Provide the (X, Y) coordinate of the cell's center where the given text is located.  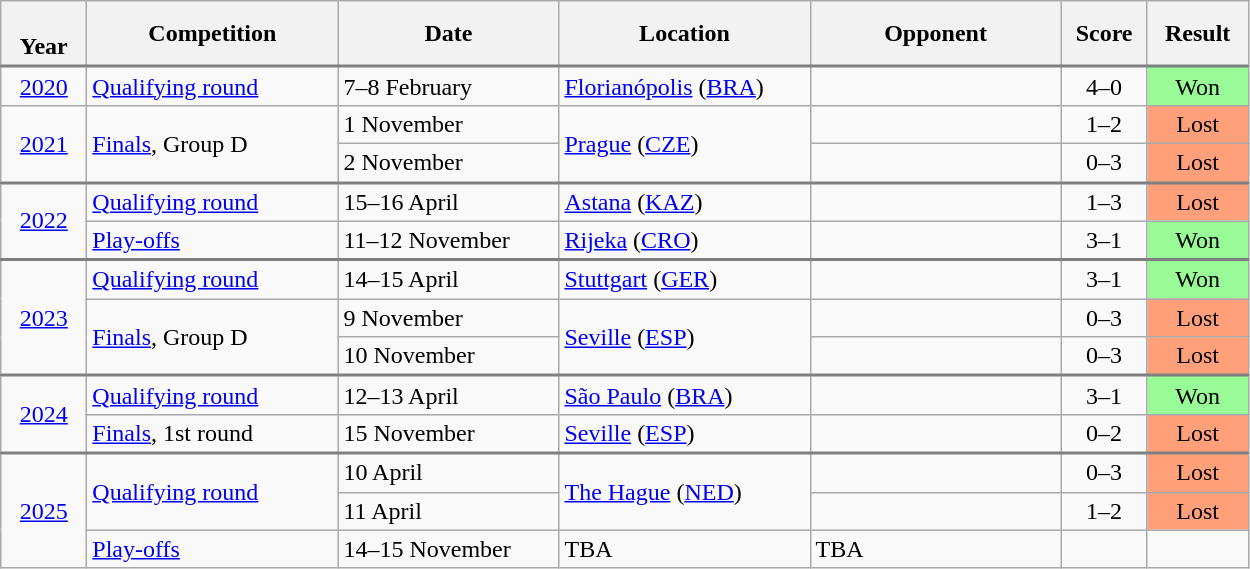
Result (1198, 34)
2022 (44, 221)
4–0 (1104, 86)
Competition (212, 34)
Date (448, 34)
Astana (KAZ) (684, 202)
15 November (448, 434)
9 November (448, 318)
2020 (44, 86)
2021 (44, 144)
Florianópolis (BRA) (684, 86)
Finals, 1st round (212, 434)
2025 (44, 510)
10 April (448, 472)
São Paulo (BRA) (684, 396)
Prague (CZE) (684, 144)
11 April (448, 511)
15–16 April (448, 202)
Score (1104, 34)
2024 (44, 415)
12–13 April (448, 396)
14–15 November (448, 549)
1 November (448, 124)
Location (684, 34)
7–8 February (448, 86)
2 November (448, 162)
0–2 (1104, 434)
Rijeka (CRO) (684, 240)
11–12 November (448, 240)
Year (44, 34)
2023 (44, 318)
10 November (448, 356)
14–15 April (448, 280)
1–3 (1104, 202)
Stuttgart (GER) (684, 280)
Opponent (936, 34)
The Hague (NED) (684, 492)
